Determine the [x, y] coordinate at the center of the cell enclosing the given text.  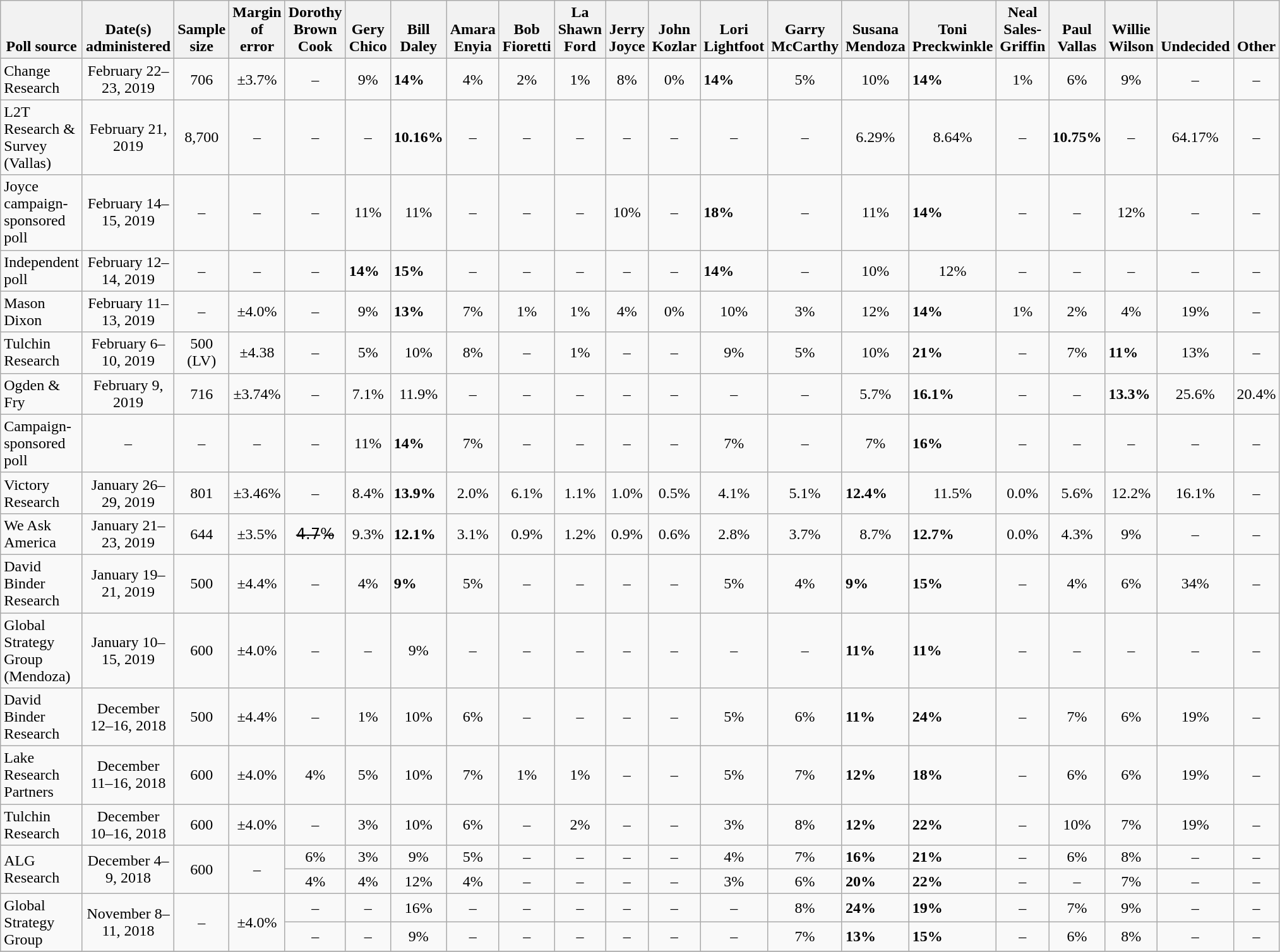
Samplesize [202, 30]
34% [1195, 583]
1.1% [580, 492]
±3.7% [257, 80]
Change Research [42, 80]
2.0% [472, 492]
January 19–21, 2019 [128, 583]
13.9% [418, 492]
3.1% [472, 534]
BobFioretti [527, 30]
±3.5% [257, 534]
Date(s)administered [128, 30]
3.7% [805, 534]
706 [202, 80]
±3.74% [257, 394]
12.4% [875, 492]
Global Strategy Group [42, 922]
February 12–14, 2019 [128, 270]
25.6% [1195, 394]
December 12–16, 2018 [128, 717]
Independent poll [42, 270]
1.2% [580, 534]
10.16% [418, 138]
WillieWilson [1132, 30]
Global Strategy Group (Mendoza) [42, 650]
9.3% [368, 534]
644 [202, 534]
January 21–23, 2019 [128, 534]
We Ask America [42, 534]
February 14–15, 2019 [128, 212]
L2T Research & Survey (Vallas) [42, 138]
0.5% [674, 492]
12.1% [418, 534]
Victory Research [42, 492]
801 [202, 492]
8,700 [202, 138]
5.1% [805, 492]
500 (LV) [202, 352]
Mason Dixon [42, 312]
1.0% [627, 492]
12.7% [952, 534]
64.17% [1195, 138]
ALG Research [42, 869]
BillDaley [418, 30]
8.4% [368, 492]
4.3% [1077, 534]
AmaraEnyia [472, 30]
±4.38 [257, 352]
Poll source [42, 30]
November 8–11, 2018 [128, 922]
December 4–9, 2018 [128, 869]
7.1% [368, 394]
ToniPreckwinkle [952, 30]
Marginof error [257, 30]
January 10–15, 2019 [128, 650]
4̶.̶7̶%̶ [315, 534]
8.64% [952, 138]
5.6% [1077, 492]
La ShawnFord [580, 30]
5.7% [875, 394]
12.2% [1132, 492]
December 11–16, 2018 [128, 775]
February 11–13, 2019 [128, 312]
February 21, 2019 [128, 138]
DorothyBrown Cook [315, 30]
JerryJoyce [627, 30]
LoriLightfoot [734, 30]
Lake Research Partners [42, 775]
SusanaMendoza [875, 30]
Joyce campaign-sponsored poll [42, 212]
Campaign-sponsored poll [42, 443]
February 9, 2019 [128, 394]
11.9% [418, 394]
20.4% [1257, 394]
±3.46% [257, 492]
10.75% [1077, 138]
JohnKozlar [674, 30]
716 [202, 394]
January 26–29, 2019 [128, 492]
December 10–16, 2018 [128, 824]
NealSales-Griffin [1023, 30]
PaulVallas [1077, 30]
February 6–10, 2019 [128, 352]
4.1% [734, 492]
0.6% [674, 534]
6.1% [527, 492]
11.5% [952, 492]
13.3% [1132, 394]
2.8% [734, 534]
20% [875, 881]
8.7% [875, 534]
GeryChico [368, 30]
GarryMcCarthy [805, 30]
6.29% [875, 138]
Ogden & Fry [42, 394]
Undecided [1195, 30]
February 22–23, 2019 [128, 80]
Other [1257, 30]
